Return the (x, y) coordinate for the center point of the cell that contains the specified text.  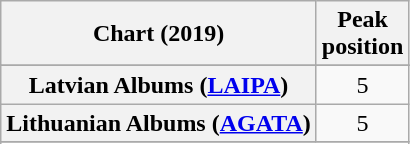
Chart (2019) (159, 34)
Latvian Albums (LAIPA) (159, 85)
Lithuanian Albums (AGATA) (159, 123)
Peakposition (362, 34)
